Return the [X, Y] coordinate for the center point of the cell that contains the specified text.  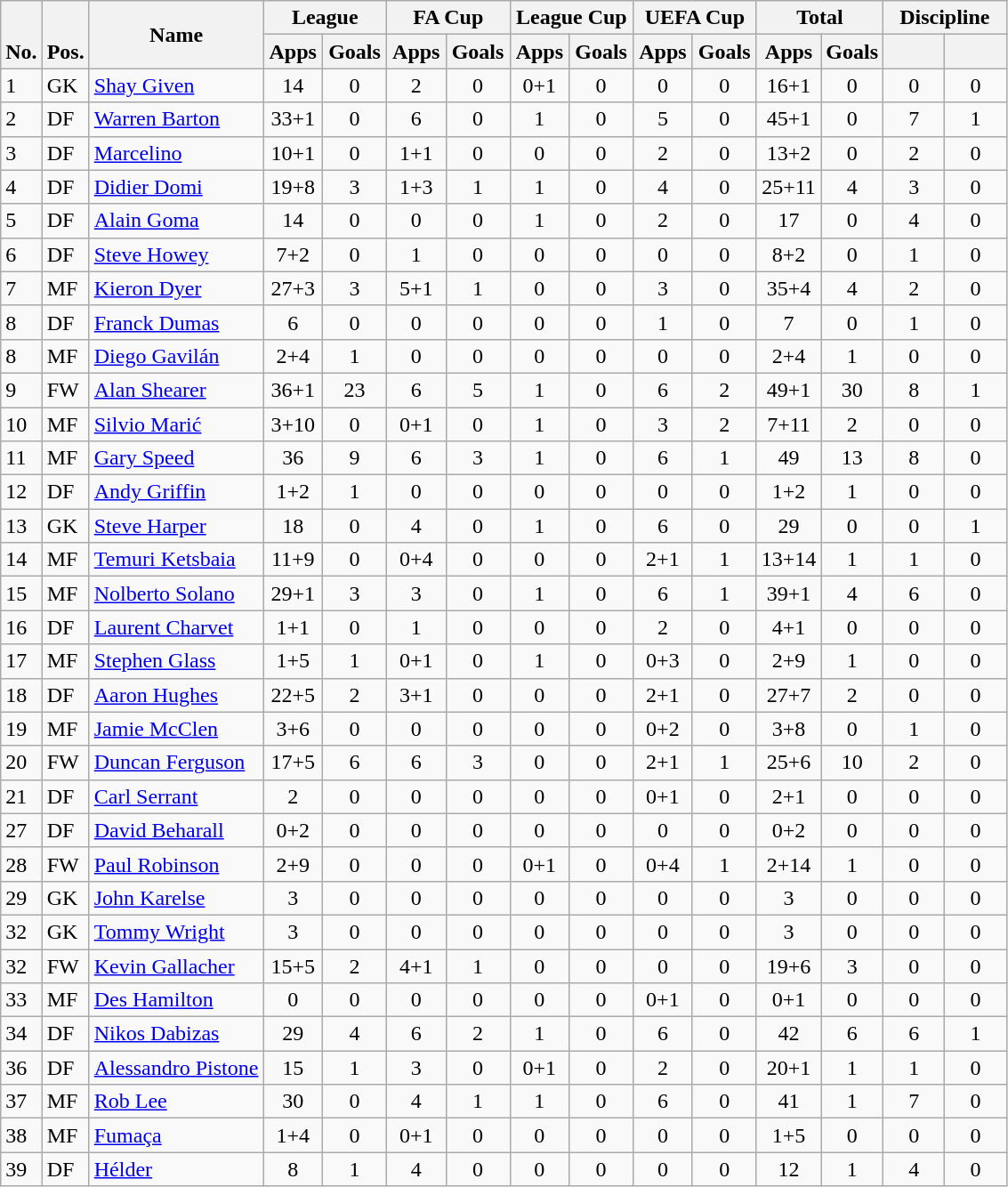
7+2 [294, 254]
19+8 [294, 187]
Kevin Gallacher [176, 965]
41 [788, 1102]
13+2 [788, 153]
Hélder [176, 1169]
33 [21, 1000]
23 [354, 390]
35+4 [788, 288]
Aaron Hughes [176, 695]
Alan Shearer [176, 390]
Franck Dumas [176, 322]
Rob Lee [176, 1102]
Pos. [66, 35]
Nolberto Solano [176, 593]
11 [21, 458]
39+1 [788, 593]
10+1 [294, 153]
49+1 [788, 390]
Silvio Marić [176, 424]
Andy Griffin [176, 492]
1+3 [416, 187]
33+1 [294, 119]
Discipline [945, 18]
22+5 [294, 695]
Temuri Ketsbaia [176, 560]
28 [21, 864]
Duncan Ferguson [176, 763]
27 [21, 830]
37 [21, 1102]
Steve Harper [176, 526]
29+1 [294, 593]
19+6 [788, 965]
No. [21, 35]
Carl Serrant [176, 796]
0+3 [664, 661]
8+2 [788, 254]
20 [21, 763]
3+8 [788, 729]
League Cup [571, 18]
Diego Gavilán [176, 356]
5+1 [416, 288]
17+5 [294, 763]
Kieron Dyer [176, 288]
David Beharall [176, 830]
Stephen Glass [176, 661]
36+1 [294, 390]
1+4 [294, 1135]
27+3 [294, 288]
2+14 [788, 864]
16 [21, 627]
UEFA Cup [696, 18]
Name [176, 35]
Warren Barton [176, 119]
Nikos Dabizas [176, 1034]
25+6 [788, 763]
3+6 [294, 729]
Marcelino [176, 153]
15+5 [294, 965]
Fumaça [176, 1135]
39 [21, 1169]
45+1 [788, 119]
3+10 [294, 424]
Des Hamilton [176, 1000]
49 [788, 458]
Alessandro Pistone [176, 1068]
John Karelse [176, 898]
16+1 [788, 85]
11+9 [294, 560]
FA Cup [448, 18]
19 [21, 729]
Shay Given [176, 85]
Alain Goma [176, 221]
27+7 [788, 695]
25+11 [788, 187]
38 [21, 1135]
7+11 [788, 424]
3+1 [416, 695]
Steve Howey [176, 254]
Tommy Wright [176, 932]
20+1 [788, 1068]
League [326, 18]
Jamie McClen [176, 729]
13+14 [788, 560]
Didier Domi [176, 187]
Paul Robinson [176, 864]
Total [819, 18]
42 [788, 1034]
Gary Speed [176, 458]
Laurent Charvet [176, 627]
21 [21, 796]
34 [21, 1034]
